Locate the cell with the specified text and output its (x, y) center coordinate. 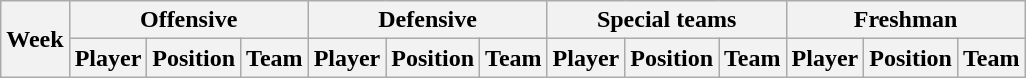
Special teams (666, 20)
Week (35, 39)
Defensive (428, 20)
Freshman (906, 20)
Offensive (188, 20)
